Scan for the cell matching the given text and deliver its (X, Y) coordinate at center. 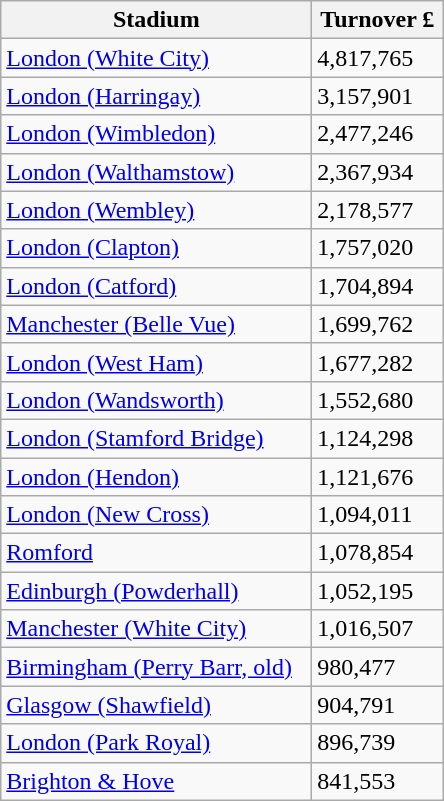
London (Harringay) (156, 96)
3,157,901 (378, 96)
4,817,765 (378, 58)
1,121,676 (378, 477)
Manchester (Belle Vue) (156, 324)
2,178,577 (378, 210)
1,016,507 (378, 629)
Stadium (156, 20)
London (Stamford Bridge) (156, 438)
841,553 (378, 781)
Glasgow (Shawfield) (156, 705)
1,094,011 (378, 515)
Birmingham (Perry Barr, old) (156, 667)
London (Walthamstow) (156, 172)
2,477,246 (378, 134)
1,757,020 (378, 248)
London (Wandsworth) (156, 400)
1,052,195 (378, 591)
896,739 (378, 743)
2,367,934 (378, 172)
980,477 (378, 667)
London (Clapton) (156, 248)
1,704,894 (378, 286)
Brighton & Hove (156, 781)
Romford (156, 553)
Manchester (White City) (156, 629)
1,699,762 (378, 324)
London (Wimbledon) (156, 134)
London (Park Royal) (156, 743)
Turnover £ (378, 20)
Edinburgh (Powderhall) (156, 591)
London (West Ham) (156, 362)
1,124,298 (378, 438)
London (White City) (156, 58)
London (New Cross) (156, 515)
London (Catford) (156, 286)
1,078,854 (378, 553)
904,791 (378, 705)
1,677,282 (378, 362)
London (Wembley) (156, 210)
London (Hendon) (156, 477)
1,552,680 (378, 400)
